Return the [x, y] coordinate for the center point of the cell that contains the specified text.  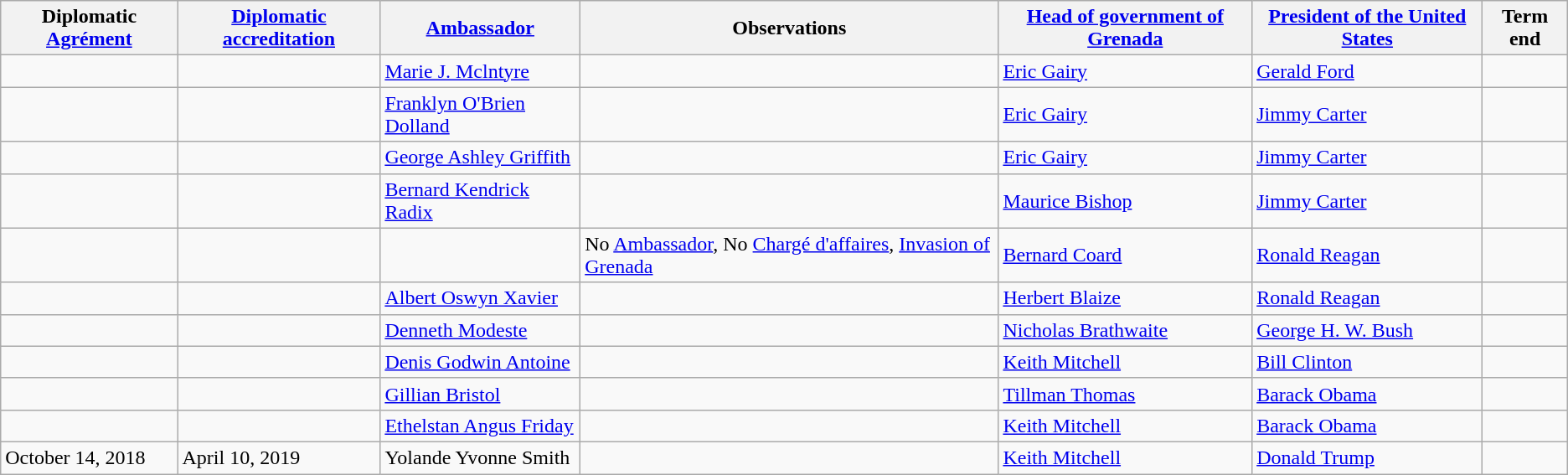
No Ambassador, No Chargé d'affaires, Invasion of Grenada [789, 255]
Marie J. Mclntyre [481, 71]
Head of government of Grenada [1126, 28]
Franklyn O'Brien Dolland [481, 114]
Bernard Kendrick Radix [481, 201]
October 14, 2018 [89, 457]
Donald Trump [1367, 457]
Gillian Bristol [481, 394]
Yolande Yvonne Smith [481, 457]
Diplomatic Agrément [89, 28]
Denneth Modeste [481, 330]
Herbert Blaize [1126, 298]
Maurice Bishop [1126, 201]
Term end [1524, 28]
George H. W. Bush [1367, 330]
Observations [789, 28]
April 10, 2019 [279, 457]
Tillman Thomas [1126, 394]
President of the United States [1367, 28]
Gerald Ford [1367, 71]
Nicholas Brathwaite [1126, 330]
Bill Clinton [1367, 362]
Denis Godwin Antoine [481, 362]
Albert Oswyn Xavier [481, 298]
Ethelstan Angus Friday [481, 426]
Bernard Coard [1126, 255]
George Ashley Griffith [481, 157]
Diplomatic accreditation [279, 28]
Ambassador [481, 28]
